Determine the [X, Y] coordinate at the center of the cell enclosing the given text.  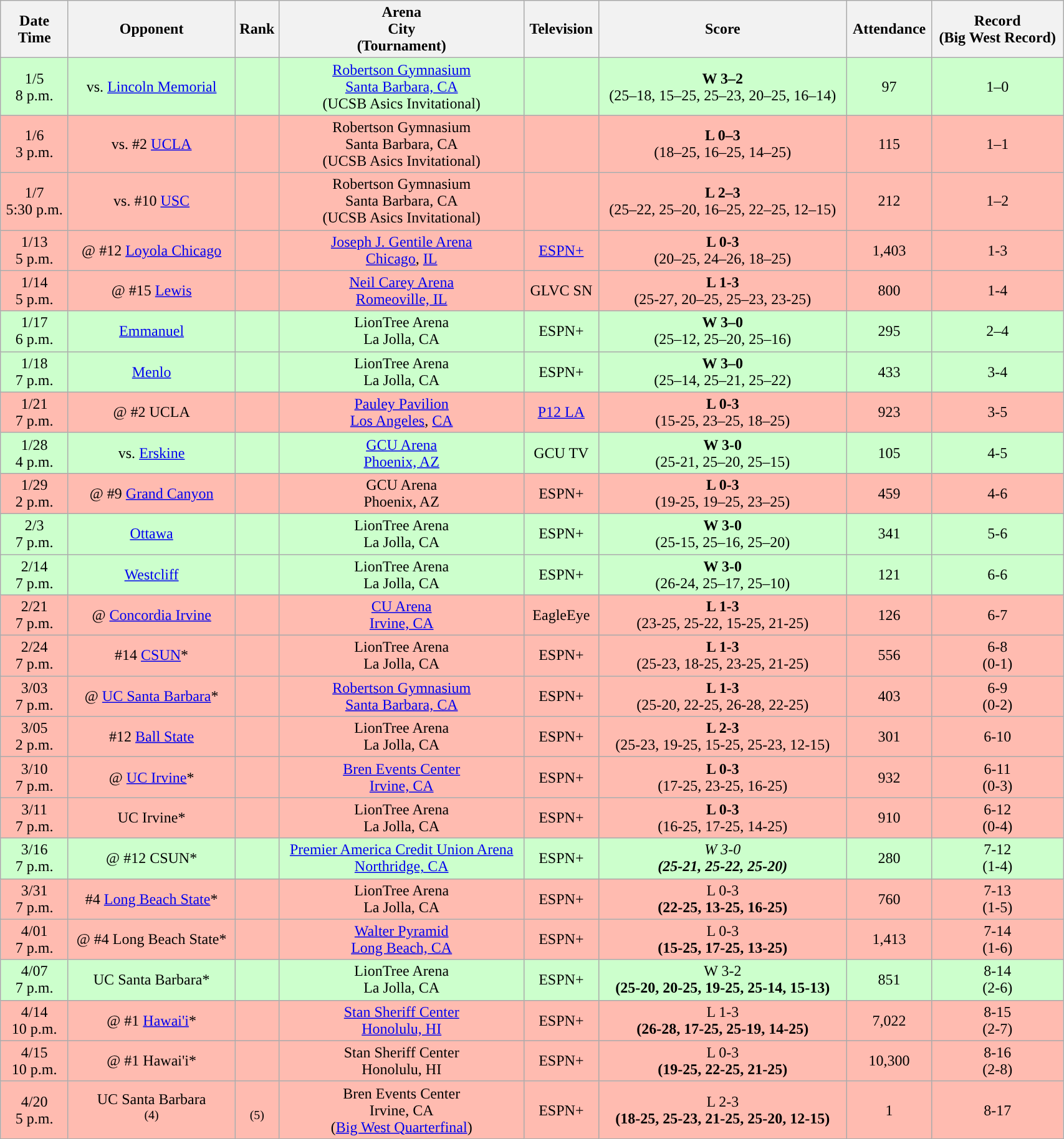
@ Concordia Irvine [151, 616]
Ottawa [151, 533]
280 [889, 859]
403 [889, 697]
1,403 [889, 250]
1,413 [889, 940]
923 [889, 412]
800 [889, 290]
5-6 [997, 533]
295 [889, 331]
8-16(2-8) [997, 1060]
Walter PyramidLong Beach, CA [401, 940]
4/1510 p.m. [35, 1060]
1/292 p.m. [35, 493]
EagleEye [561, 616]
1-4 [997, 290]
3-5 [997, 412]
6-12(0-4) [997, 817]
Television [561, 29]
556 [889, 655]
932 [889, 778]
GLVC SN [561, 290]
1/145 p.m. [35, 290]
L 0-3(19-25, 19–25, 23–25) [722, 493]
@ #9 Grand Canyon [151, 493]
L 0-3(20–25, 24–26, 18–25) [722, 250]
L 0-3(22-25, 13-25, 16-25) [722, 898]
2/247 p.m. [35, 655]
P12 LA [561, 412]
6-10 [997, 736]
910 [889, 817]
@ #15 Lewis [151, 290]
4-6 [997, 493]
UC Santa Barbara(4) [151, 1110]
L 1-3(25-23, 18-25, 23-25, 21-25) [722, 655]
CU ArenaIrvine, CA [401, 616]
Opponent [151, 29]
4/077 p.m. [35, 979]
115 [889, 144]
vs. Erskine [151, 452]
4/205 p.m. [35, 1110]
3-4 [997, 371]
Rank [257, 29]
1/187 p.m. [35, 371]
2–4 [997, 331]
2/37 p.m. [35, 533]
459 [889, 493]
1/135 p.m. [35, 250]
8-15(2-7) [997, 1021]
L 0-3(19-25, 22-25, 21-25) [722, 1060]
L 2-3(25-23, 19-25, 15-25, 25-23, 12-15) [722, 736]
Joseph J. Gentile ArenaChicago, IL [401, 250]
#14 CSUN* [151, 655]
W 3-0(26-24, 25–17, 25–10) [722, 574]
L 0-3(15-25, 23–25, 18–25) [722, 412]
Attendance [889, 29]
1 [889, 1110]
Robertson GymnasiumSanta Barbara, CA [401, 697]
GCU TV [561, 452]
2/147 p.m. [35, 574]
@ #12 Loyola Chicago [151, 250]
Bren Events CenterIrvine, CA [401, 778]
3/167 p.m. [35, 859]
Emmanuel [151, 331]
W 3-0(25-15, 25–16, 25–20) [722, 533]
1–1 [997, 144]
W 3–2(25–18, 15–25, 25–23, 20–25, 16–14) [722, 87]
Bren Events CenterIrvine, CA(Big West Quarterfinal) [401, 1110]
L 1-3(25-20, 22-25, 26-28, 22-25) [722, 697]
Pauley Pavilion Los Angeles, CA [401, 412]
W 3-0(25-21, 25-22, 25-20) [722, 859]
vs. #10 USC [151, 201]
3/052 p.m. [35, 736]
7-13(1-5) [997, 898]
1/284 p.m. [35, 452]
6-9(0-2) [997, 697]
1/217 p.m. [35, 412]
1/63 p.m. [35, 144]
@ #12 CSUN* [151, 859]
@ UC Irvine* [151, 778]
Menlo [151, 371]
1-3 [997, 250]
UC Santa Barbara* [151, 979]
ArenaCity(Tournament) [401, 29]
Score [722, 29]
105 [889, 452]
#4 Long Beach State* [151, 898]
760 [889, 898]
6-8(0-1) [997, 655]
Neil Carey ArenaRomeoville, IL [401, 290]
3/317 p.m. [35, 898]
1/75:30 p.m. [35, 201]
3/037 p.m. [35, 697]
212 [889, 201]
7-12(1-4) [997, 859]
301 [889, 736]
121 [889, 574]
W 3–0(25–12, 25–20, 25–16) [722, 331]
1–2 [997, 201]
1/176 p.m. [35, 331]
126 [889, 616]
L 1-3(25-27, 20–25, 25–23, 23-25) [722, 290]
4/1410 p.m. [35, 1021]
1–0 [997, 87]
4/017 p.m. [35, 940]
3/117 p.m. [35, 817]
L 0-3(15-25, 17-25, 13-25) [722, 940]
@ UC Santa Barbara* [151, 697]
UC Irvine* [151, 817]
433 [889, 371]
1/58 p.m. [35, 87]
Premier America Credit Union ArenaNorthridge, CA [401, 859]
L 2-3(18-25, 25-23, 21-25, 25-20, 12-15) [722, 1110]
L 0–3(18–25, 16–25, 14–25) [722, 144]
6-7 [997, 616]
vs. #2 UCLA [151, 144]
DateTime [35, 29]
L 0-3(16-25, 17-25, 14-25) [722, 817]
L 0-3(17-25, 23-25, 16-25) [722, 778]
#12 Ball State [151, 736]
L 1-3(23-25, 25-22, 15-25, 21-25) [722, 616]
3/107 p.m. [35, 778]
W 3–0(25–14, 25–21, 25–22) [722, 371]
8-17 [997, 1110]
W 3-2(25-20, 20-25, 19-25, 25-14, 15-13) [722, 979]
7-14(1-6) [997, 940]
Record(Big West Record) [997, 29]
6-6 [997, 574]
@ #2 UCLA [151, 412]
4-5 [997, 452]
8-14(2-6) [997, 979]
7,022 [889, 1021]
Westcliff [151, 574]
851 [889, 979]
W 3-0(25-21, 25–20, 25–15) [722, 452]
97 [889, 87]
L 1-3(26-28, 17-25, 25-19, 14-25) [722, 1021]
L 2–3(25–22, 25–20, 16–25, 22–25, 12–15) [722, 201]
vs. Lincoln Memorial [151, 87]
(5) [257, 1110]
2/217 p.m. [35, 616]
341 [889, 533]
10,300 [889, 1060]
6-11(0-3) [997, 778]
@ #4 Long Beach State* [151, 940]
